Scan for the cell matching the given text and deliver its [X, Y] coordinate at center. 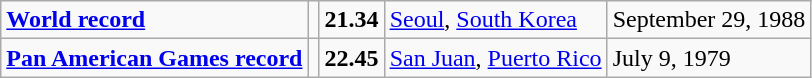
July 9, 1979 [709, 58]
Seoul, South Korea [496, 20]
21.34 [352, 20]
Pan American Games record [154, 58]
San Juan, Puerto Rico [496, 58]
22.45 [352, 58]
World record [154, 20]
September 29, 1988 [709, 20]
